Detect which cell encompasses the target text, then output its [x, y] center coordinate. 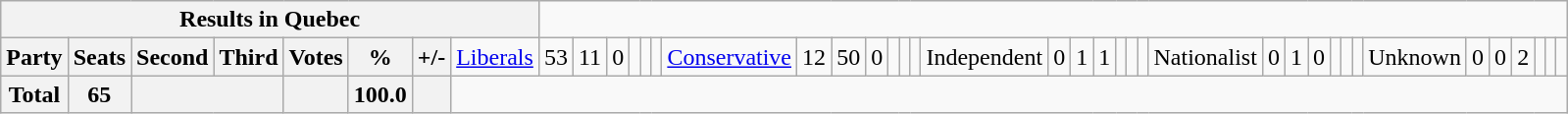
Seats [99, 57]
50 [849, 57]
53 [555, 57]
Third [249, 57]
Results in Quebec [271, 20]
% [380, 57]
65 [99, 94]
Conservative [730, 57]
Party [34, 57]
Votes [316, 57]
+/- [431, 57]
2 [1524, 57]
Total [34, 94]
Second [173, 57]
Unknown [1415, 57]
Nationalist [1205, 57]
100.0 [380, 94]
Liberals [495, 57]
11 [589, 57]
Independent [985, 57]
12 [814, 57]
